Scan for the cell matching the given text and deliver its (X, Y) coordinate at center. 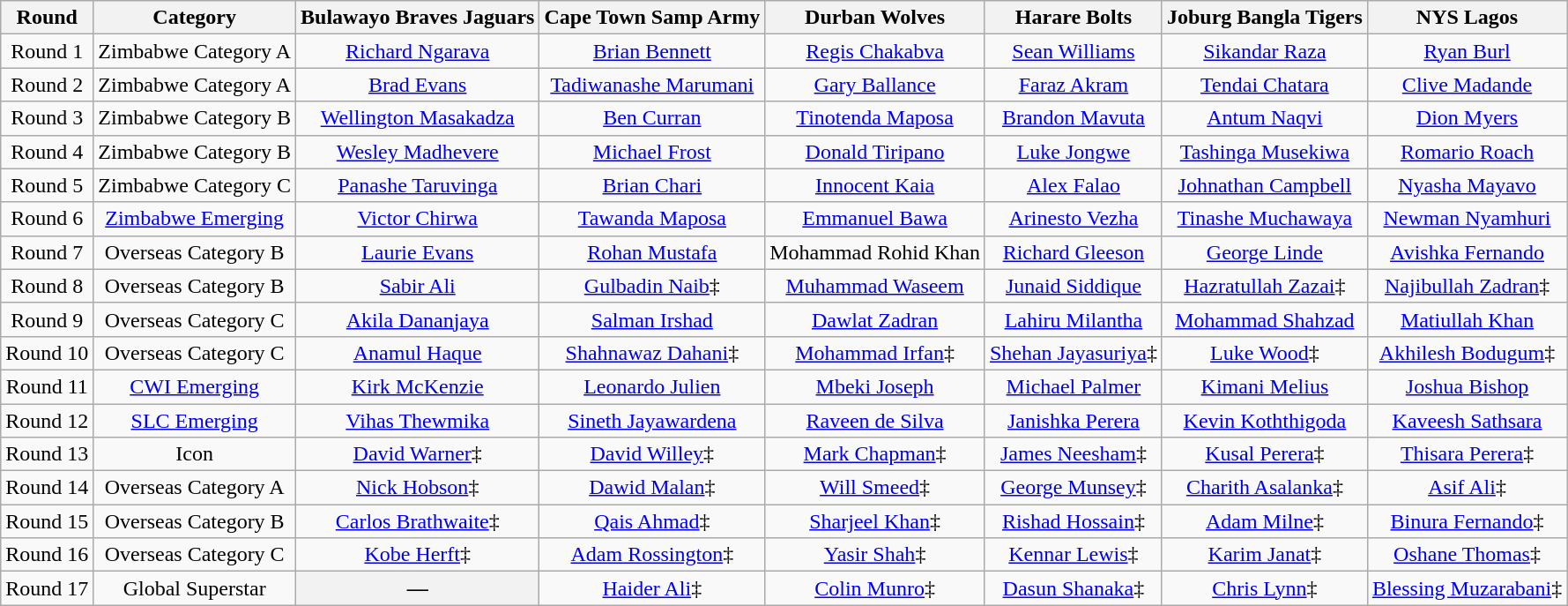
Dasun Shanaka‡ (1074, 588)
Round 3 (48, 118)
Ryan Burl (1467, 51)
Antum Naqvi (1264, 118)
Najibullah Zadran‡ (1467, 286)
Round 17 (48, 588)
Mohammad Irfan‡ (875, 353)
Sineth Jayawardena (652, 421)
Round 1 (48, 51)
Clive Madande (1467, 85)
Avishka Fernando (1467, 252)
Blessing Muzarabani‡ (1467, 588)
George Munsey‡ (1074, 488)
Harare Bolts (1074, 18)
Zimbabwe Emerging (195, 219)
Round 14 (48, 488)
Tashinga Musekiwa (1264, 152)
Victor Chirwa (418, 219)
Dion Myers (1467, 118)
Oshane Thomas‡ (1467, 555)
Round 5 (48, 185)
Raveen de Silva (875, 421)
Kimani Melius (1264, 386)
Zimbabwe Category C (195, 185)
Overseas Category A (195, 488)
Sabir Ali (418, 286)
Category (195, 18)
Round 12 (48, 421)
David Willey‡ (652, 454)
Shahnawaz Dahani‡ (652, 353)
George Linde (1264, 252)
Tawanda Maposa (652, 219)
Brad Evans (418, 85)
Joburg Bangla Tigers (1264, 18)
Ben Curran (652, 118)
Leonardo Julien (652, 386)
Round 10 (48, 353)
Mbeki Joseph (875, 386)
Asif Ali‡ (1467, 488)
Akhilesh Bodugum‡ (1467, 353)
Mark Chapman‡ (875, 454)
Icon (195, 454)
Round 6 (48, 219)
Shehan Jayasuriya‡ (1074, 353)
Bulawayo Braves Jaguars (418, 18)
Luke Wood‡ (1264, 353)
Tadiwanashe Marumani (652, 85)
Round 11 (48, 386)
Junaid Siddique (1074, 286)
Luke Jongwe (1074, 152)
Tendai Chatara (1264, 85)
NYS Lagos (1467, 18)
Muhammad Waseem (875, 286)
Cape Town Samp Army (652, 18)
Dawlat Zadran (875, 319)
Kaveesh Sathsara (1467, 421)
Mohammad Shahzad (1264, 319)
Donald Tiripano (875, 152)
Joshua Bishop (1467, 386)
Thisara Perera‡ (1467, 454)
Newman Nyamhuri (1467, 219)
Karim Janat‡ (1264, 555)
Sikandar Raza (1264, 51)
Carlos Brathwaite‡ (418, 521)
Wellington Masakadza (418, 118)
Round 8 (48, 286)
Akila Dananjaya (418, 319)
Yasir Shah‡ (875, 555)
James Neesham‡ (1074, 454)
Round 2 (48, 85)
Brian Chari (652, 185)
Regis Chakabva (875, 51)
SLC Emerging (195, 421)
Wesley Madhevere (418, 152)
Brandon Mavuta (1074, 118)
Richard Gleeson (1074, 252)
Tinashe Muchawaya (1264, 219)
Rohan Mustafa (652, 252)
Nick Hobson‡ (418, 488)
Dawid Malan‡ (652, 488)
Will Smeed‡ (875, 488)
Kusal Perera‡ (1264, 454)
Binura Fernando‡ (1467, 521)
Durban Wolves (875, 18)
Faraz Akram (1074, 85)
Round 9 (48, 319)
Lahiru Milantha (1074, 319)
Vihas Thewmika (418, 421)
Round 4 (48, 152)
Salman Irshad (652, 319)
Tinotenda Maposa (875, 118)
Emmanuel Bawa (875, 219)
Kennar Lewis‡ (1074, 555)
CWI Emerging (195, 386)
Matiullah Khan (1467, 319)
Kobe Herft‡ (418, 555)
Janishka Perera (1074, 421)
Round 16 (48, 555)
David Warner‡ (418, 454)
Colin Munro‡ (875, 588)
Sharjeel Khan‡ (875, 521)
Mohammad Rohid Khan (875, 252)
Richard Ngarava (418, 51)
Round 7 (48, 252)
Gulbadin Naib‡ (652, 286)
Innocent Kaia (875, 185)
Gary Ballance (875, 85)
Adam Rossington‡ (652, 555)
Michael Frost (652, 152)
Round (48, 18)
Kirk McKenzie (418, 386)
Michael Palmer (1074, 386)
Round 13 (48, 454)
Romario Roach (1467, 152)
Rishad Hossain‡ (1074, 521)
Hazratullah Zazai‡ (1264, 286)
Alex Falao (1074, 185)
Round 15 (48, 521)
Sean Williams (1074, 51)
Charith Asalanka‡ (1264, 488)
Arinesto Vezha (1074, 219)
Brian Bennett (652, 51)
Adam Milne‡ (1264, 521)
Qais Ahmad‡ (652, 521)
Haider Ali‡ (652, 588)
— (418, 588)
Laurie Evans (418, 252)
Panashe Taruvinga (418, 185)
Johnathan Campbell (1264, 185)
Anamul Haque (418, 353)
Global Superstar (195, 588)
Kevin Koththigoda (1264, 421)
Nyasha Mayavo (1467, 185)
Chris Lynn‡ (1264, 588)
